Output the (X, Y) coordinate of the center of the cell containing the given text.  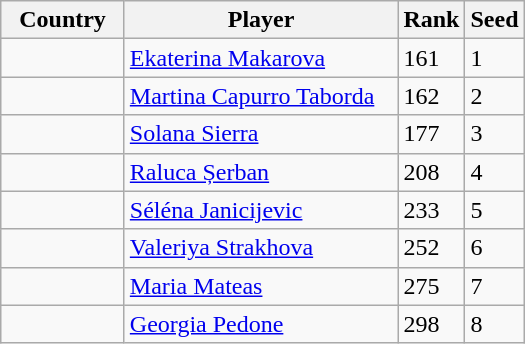
Maria Mateas (261, 286)
Valeriya Strakhova (261, 248)
2 (494, 96)
5 (494, 210)
177 (432, 134)
6 (494, 248)
Raluca Șerban (261, 172)
298 (432, 324)
Séléna Janicijevic (261, 210)
252 (432, 248)
7 (494, 286)
3 (494, 134)
Country (63, 20)
275 (432, 286)
Ekaterina Makarova (261, 58)
Rank (432, 20)
208 (432, 172)
Solana Sierra (261, 134)
4 (494, 172)
Martina Capurro Taborda (261, 96)
233 (432, 210)
161 (432, 58)
1 (494, 58)
8 (494, 324)
Georgia Pedone (261, 324)
Seed (494, 20)
Player (261, 20)
162 (432, 96)
